Locate the cell with the specified text and output its [X, Y] center coordinate. 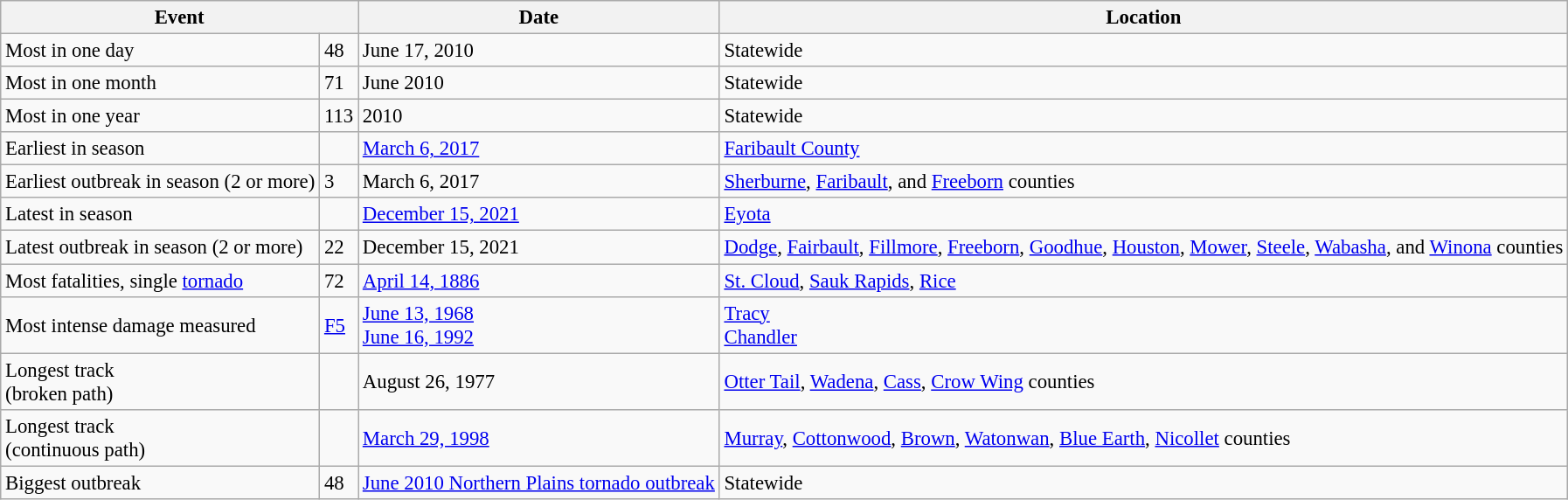
72 [339, 281]
Otter Tail, Wadena, Cass, Crow Wing counties [1143, 381]
113 [339, 116]
Latest outbreak in season (2 or more) [161, 247]
Longest track(continuous path) [161, 437]
Location [1143, 17]
F5 [339, 325]
St. Cloud, Sauk Rapids, Rice [1143, 281]
3 [339, 182]
Event [180, 17]
Earliest in season [161, 149]
Eyota [1143, 214]
Date [539, 17]
Most fatalities, single tornado [161, 281]
Faribault County [1143, 149]
June 2010 [539, 83]
March 29, 1998 [539, 437]
August 26, 1977 [539, 381]
Most intense damage measured [161, 325]
Murray, Cottonwood, Brown, Watonwan, Blue Earth, Nicollet counties [1143, 437]
Sherburne, Faribault, and Freeborn counties [1143, 182]
Most in one day [161, 51]
Most in one month [161, 83]
April 14, 1886 [539, 281]
2010 [539, 116]
Longest track(broken path) [161, 381]
Latest in season [161, 214]
June 17, 2010 [539, 51]
71 [339, 83]
Biggest outbreak [161, 483]
22 [339, 247]
June 13, 1968June 16, 1992 [539, 325]
Dodge, Fairbault, Fillmore, Freeborn, Goodhue, Houston, Mower, Steele, Wabasha, and Winona counties [1143, 247]
Earliest outbreak in season (2 or more) [161, 182]
Most in one year [161, 116]
TracyChandler [1143, 325]
June 2010 Northern Plains tornado outbreak [539, 483]
